Scan for the cell matching the given text and deliver its (x, y) coordinate at center. 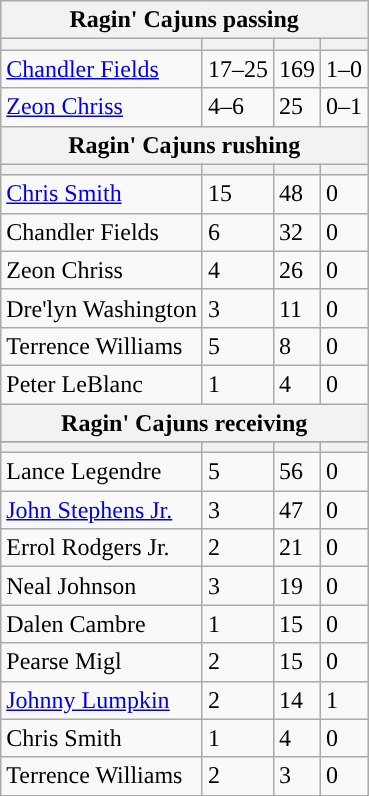
25 (296, 107)
Pearse Migl (102, 662)
Errol Rodgers Jr. (102, 548)
21 (296, 548)
26 (296, 270)
Lance Legendre (102, 472)
Johnny Lumpkin (102, 700)
14 (296, 700)
Ragin' Cajuns rushing (184, 145)
Peter LeBlanc (102, 384)
John Stephens Jr. (102, 510)
Ragin' Cajuns receiving (184, 423)
32 (296, 232)
17–25 (238, 69)
Dre'lyn Washington (102, 308)
56 (296, 472)
Ragin' Cajuns passing (184, 20)
6 (238, 232)
169 (296, 69)
4–6 (238, 107)
19 (296, 586)
11 (296, 308)
0–1 (344, 107)
1–0 (344, 69)
8 (296, 346)
Dalen Cambre (102, 624)
47 (296, 510)
Neal Johnson (102, 586)
48 (296, 194)
